Provide the [X, Y] coordinate of the cell's center where the given text is located.  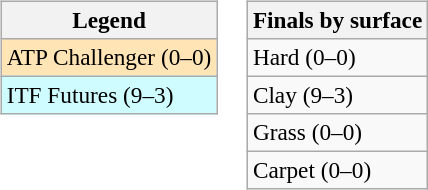
Clay (9–3) [337, 95]
Carpet (0–0) [337, 171]
Finals by surface [337, 20]
Legend [108, 20]
Hard (0–0) [337, 57]
ITF Futures (9–3) [108, 95]
Grass (0–0) [337, 133]
ATP Challenger (0–0) [108, 57]
